Locate the cell with the specified text and output its [x, y] center coordinate. 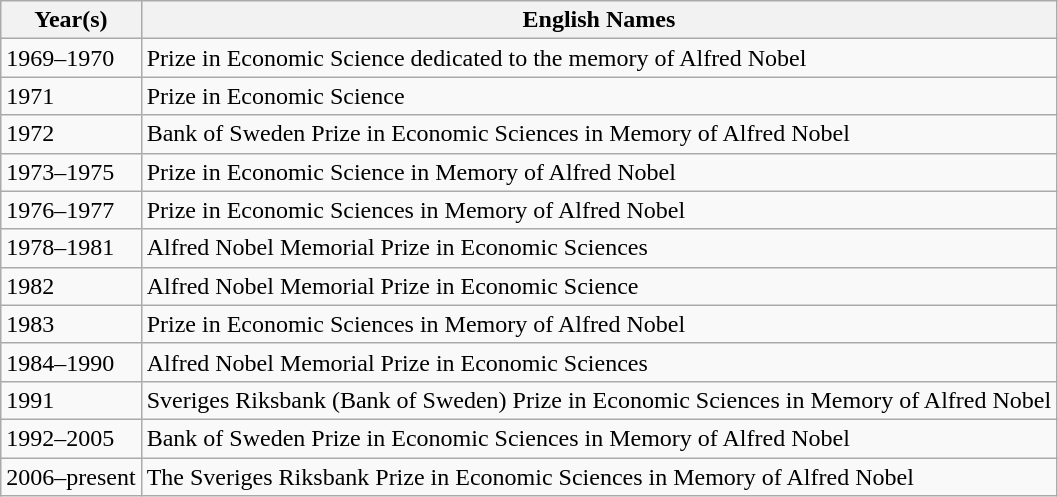
Prize in Economic Science in Memory of Alfred Nobel [599, 172]
Sveriges Riksbank (Bank of Sweden) Prize in Economic Sciences in Memory of Alfred Nobel [599, 400]
1978–1981 [71, 248]
1982 [71, 286]
Year(s) [71, 20]
Prize in Economic Science [599, 96]
Prize in Economic Science dedicated to the memory of Alfred Nobel [599, 58]
1971 [71, 96]
1992–2005 [71, 438]
1983 [71, 324]
2006–present [71, 477]
Alfred Nobel Memorial Prize in Economic Science [599, 286]
1991 [71, 400]
English Names [599, 20]
1973–1975 [71, 172]
1972 [71, 134]
1969–1970 [71, 58]
The Sveriges Riksbank Prize in Economic Sciences in Memory of Alfred Nobel [599, 477]
1976–1977 [71, 210]
1984–1990 [71, 362]
